Scan for the cell matching the given text and deliver its [x, y] coordinate at center. 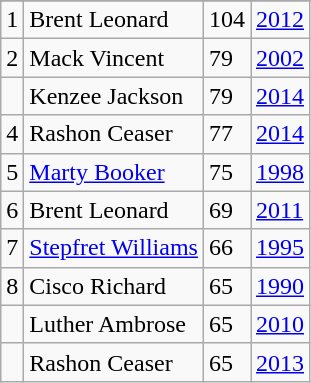
Kenzee Jackson [114, 96]
5 [12, 172]
75 [226, 172]
7 [12, 248]
2012 [280, 20]
2010 [280, 324]
77 [226, 134]
6 [12, 210]
Cisco Richard [114, 286]
8 [12, 286]
1998 [280, 172]
Mack Vincent [114, 58]
2002 [280, 58]
2011 [280, 210]
Luther Ambrose [114, 324]
2 [12, 58]
1995 [280, 248]
1 [12, 20]
1990 [280, 286]
2013 [280, 362]
104 [226, 20]
66 [226, 248]
69 [226, 210]
Marty Booker [114, 172]
4 [12, 134]
Stepfret Williams [114, 248]
